From the cell containing the given text, extract its center point as (X, Y) coordinate. 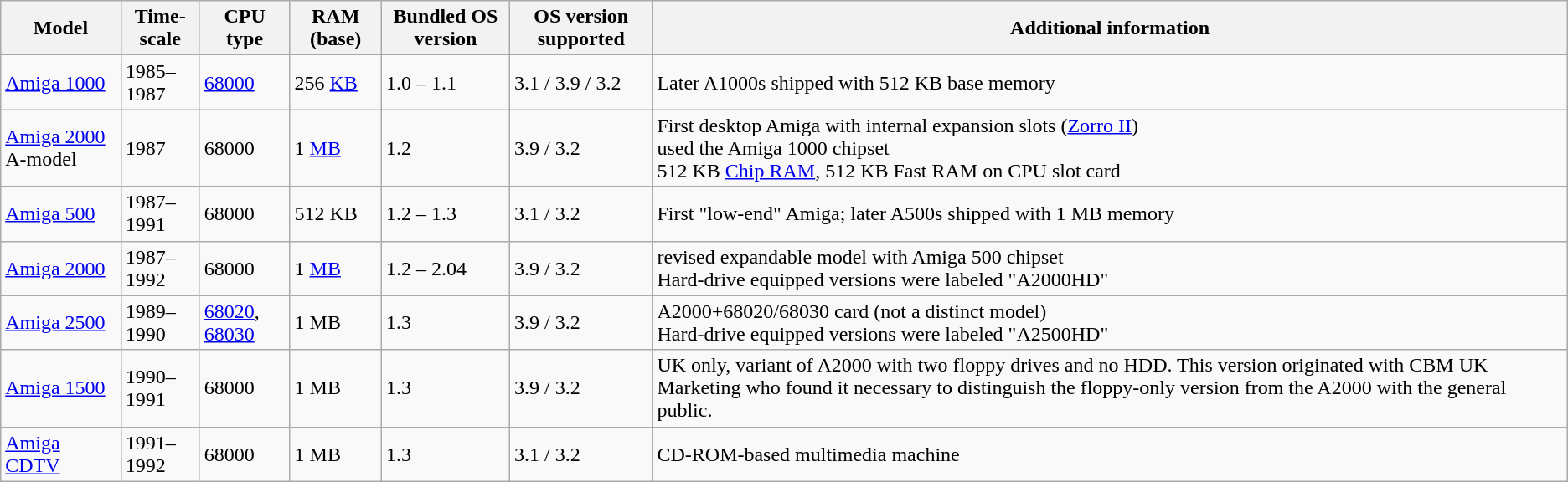
1987–1991 (160, 214)
Time­scale (160, 28)
256 KB (335, 82)
RAM (base) (335, 28)
Amiga 1500 (61, 388)
1.2 (446, 148)
512 KB (335, 214)
1989–1990 (160, 323)
CD-ROM-based multimedia machine (1110, 454)
1990–1991 (160, 388)
A2000+68020/68030 card (not a distinct model)Hard-drive equipped versions were labeled "A2500HD" (1110, 323)
Model (61, 28)
First desktop Amiga with internal expansion slots (Zorro II)used the Amiga 1000 chipset512 KB Chip RAM, 512 KB Fast RAM on CPU slot card (1110, 148)
68020, 68030 (245, 323)
Additional information (1110, 28)
3.1 / 3.9 / 3.2 (581, 82)
Amiga 1000 (61, 82)
1.2 – 2.04 (446, 268)
Amiga CDTV (61, 454)
Amiga 500 (61, 214)
First "low-end" Amiga; later A500s shipped with 1 MB memory (1110, 214)
1991–1992 (160, 454)
1985–1987 (160, 82)
1987–1992 (160, 268)
1987 (160, 148)
Amiga 2000 (61, 268)
Amiga 2000 A-model (61, 148)
1.2 – 1.3 (446, 214)
Bundled OS version (446, 28)
OS version supported (581, 28)
CPU type (245, 28)
revised expandable model with Amiga 500 chipsetHard-drive equipped versions were labeled "A2000HD" (1110, 268)
Amiga 2500 (61, 323)
1.0 – 1.1 (446, 82)
Later A1000s shipped with 512 KB base memory (1110, 82)
